Determine the [X, Y] coordinate at the center of the cell enclosing the given text.  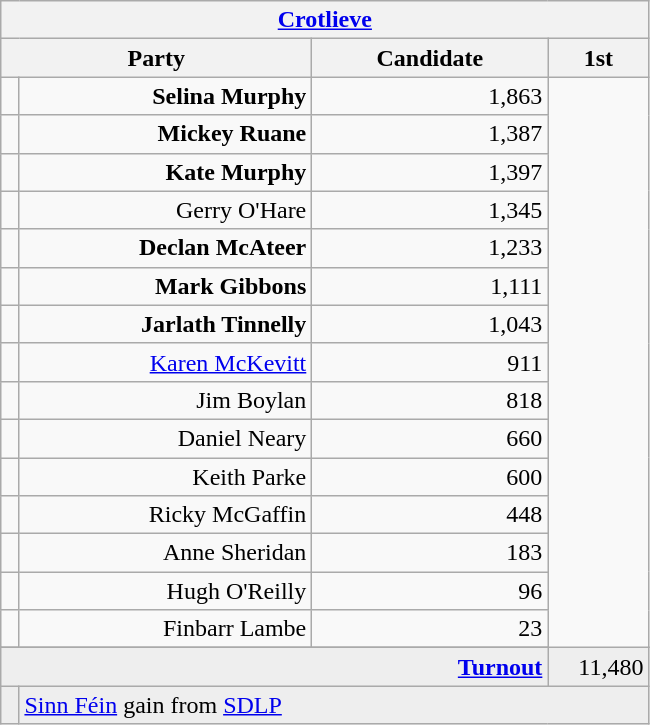
Daniel Neary [166, 438]
Mark Gibbons [166, 286]
Anne Sheridan [166, 553]
Declan McAteer [166, 248]
Gerry O'Hare [166, 210]
818 [430, 400]
448 [430, 515]
Ricky McGaffin [166, 515]
Sinn Féin gain from SDLP [334, 705]
Candidate [430, 58]
96 [430, 591]
Karen McKevitt [166, 362]
660 [430, 438]
1,111 [430, 286]
23 [430, 629]
11,480 [598, 667]
600 [430, 477]
1,387 [430, 134]
1,863 [430, 96]
183 [430, 553]
1,233 [430, 248]
1,397 [430, 172]
Party [156, 58]
1,043 [430, 324]
Jim Boylan [166, 400]
Mickey Ruane [166, 134]
Crotlieve [325, 20]
Keith Parke [166, 477]
Jarlath Tinnelly [166, 324]
Finbarr Lambe [166, 629]
1st [598, 58]
911 [430, 362]
1,345 [430, 210]
Kate Murphy [166, 172]
Hugh O'Reilly [166, 591]
Selina Murphy [166, 96]
Turnout [274, 667]
